Find where the given text appears and provide that cell's center as (X, Y) coordinate. 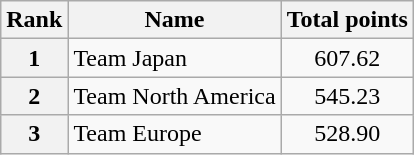
Total points (347, 20)
Team Europe (174, 134)
2 (34, 96)
Team Japan (174, 58)
607.62 (347, 58)
Team North America (174, 96)
3 (34, 134)
Name (174, 20)
528.90 (347, 134)
1 (34, 58)
545.23 (347, 96)
Rank (34, 20)
